Find where the given text appears and provide that cell's center as (X, Y) coordinate. 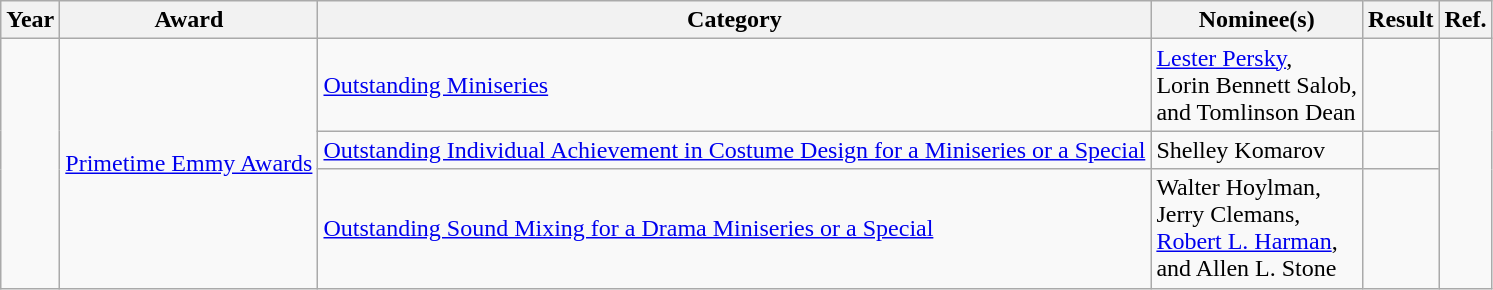
Category (734, 20)
Outstanding Sound Mixing for a Drama Miniseries or a Special (734, 228)
Nominee(s) (1257, 20)
Ref. (1466, 20)
Primetime Emmy Awards (189, 164)
Outstanding Individual Achievement in Costume Design for a Miniseries or a Special (734, 150)
Outstanding Miniseries (734, 85)
Walter Hoylman, Jerry Clemans, Robert L. Harman, and Allen L. Stone (1257, 228)
Lester Persky, Lorin Bennett Salob, and Tomlinson Dean (1257, 85)
Award (189, 20)
Year (30, 20)
Result (1401, 20)
Shelley Komarov (1257, 150)
